For the text-containing cell, return its midpoint in [X, Y] coordinate format. 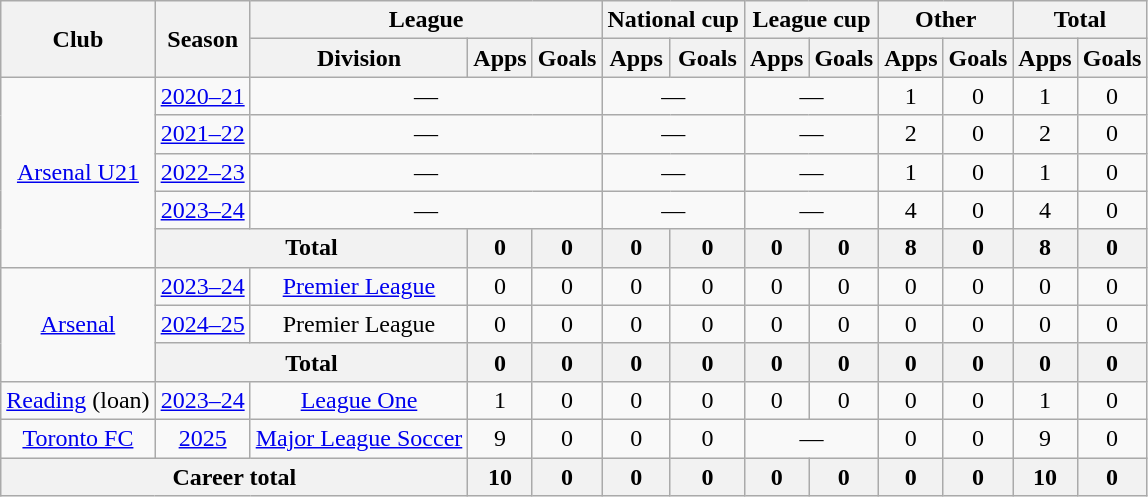
League One [359, 400]
League [426, 20]
Club [78, 39]
Arsenal [78, 324]
Career total [234, 477]
2025 [202, 438]
2022–23 [202, 172]
National cup [673, 20]
Season [202, 39]
Division [359, 58]
League cup [811, 20]
Reading (loan) [78, 400]
2021–22 [202, 134]
Major League Soccer [359, 438]
2020–21 [202, 96]
Other [946, 20]
Arsenal U21 [78, 172]
Toronto FC [78, 438]
2024–25 [202, 324]
